From the cell containing the given text, extract its center point as [x, y] coordinate. 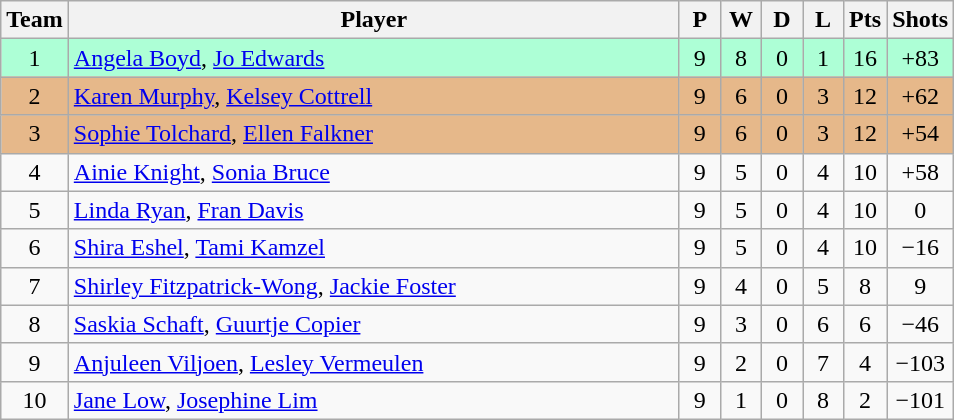
+54 [920, 134]
W [740, 20]
Jane Low, Josephine Lim [374, 400]
Player [374, 20]
Anjuleen Viljoen, Lesley Vermeulen [374, 362]
Shots [920, 20]
Shirley Fitzpatrick-Wong, Jackie Foster [374, 286]
Ainie Knight, Sonia Bruce [374, 172]
+58 [920, 172]
Shira Eshel, Tami Kamzel [374, 248]
−46 [920, 324]
+62 [920, 96]
Karen Murphy, Kelsey Cottrell [374, 96]
L [824, 20]
Linda Ryan, Fran Davis [374, 210]
Sophie Tolchard, Ellen Falkner [374, 134]
Saskia Schaft, Guurtje Copier [374, 324]
P [700, 20]
−16 [920, 248]
Team [35, 20]
D [782, 20]
Angela Boyd, Jo Edwards [374, 58]
16 [866, 58]
Pts [866, 20]
−103 [920, 362]
+83 [920, 58]
−101 [920, 400]
